Provide the (X, Y) coordinate of the cell's center where the given text is located.  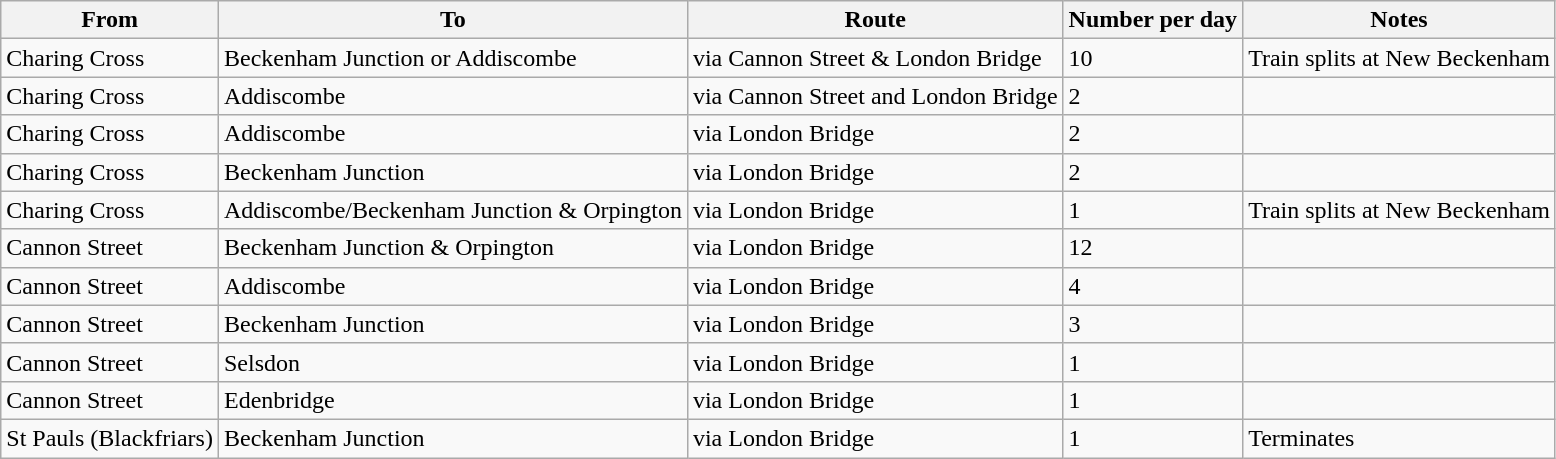
Beckenham Junction & Orpington (452, 248)
Notes (1400, 20)
10 (1153, 58)
via Cannon Street and London Bridge (875, 96)
via Cannon Street & London Bridge (875, 58)
To (452, 20)
Beckenham Junction or Addiscombe (452, 58)
St Pauls (Blackfriars) (110, 438)
12 (1153, 248)
4 (1153, 286)
Edenbridge (452, 400)
Addiscombe/Beckenham Junction & Orpington (452, 210)
From (110, 20)
Number per day (1153, 20)
3 (1153, 324)
Terminates (1400, 438)
Route (875, 20)
Selsdon (452, 362)
